Return [x, y] of the center of cell containing provided text 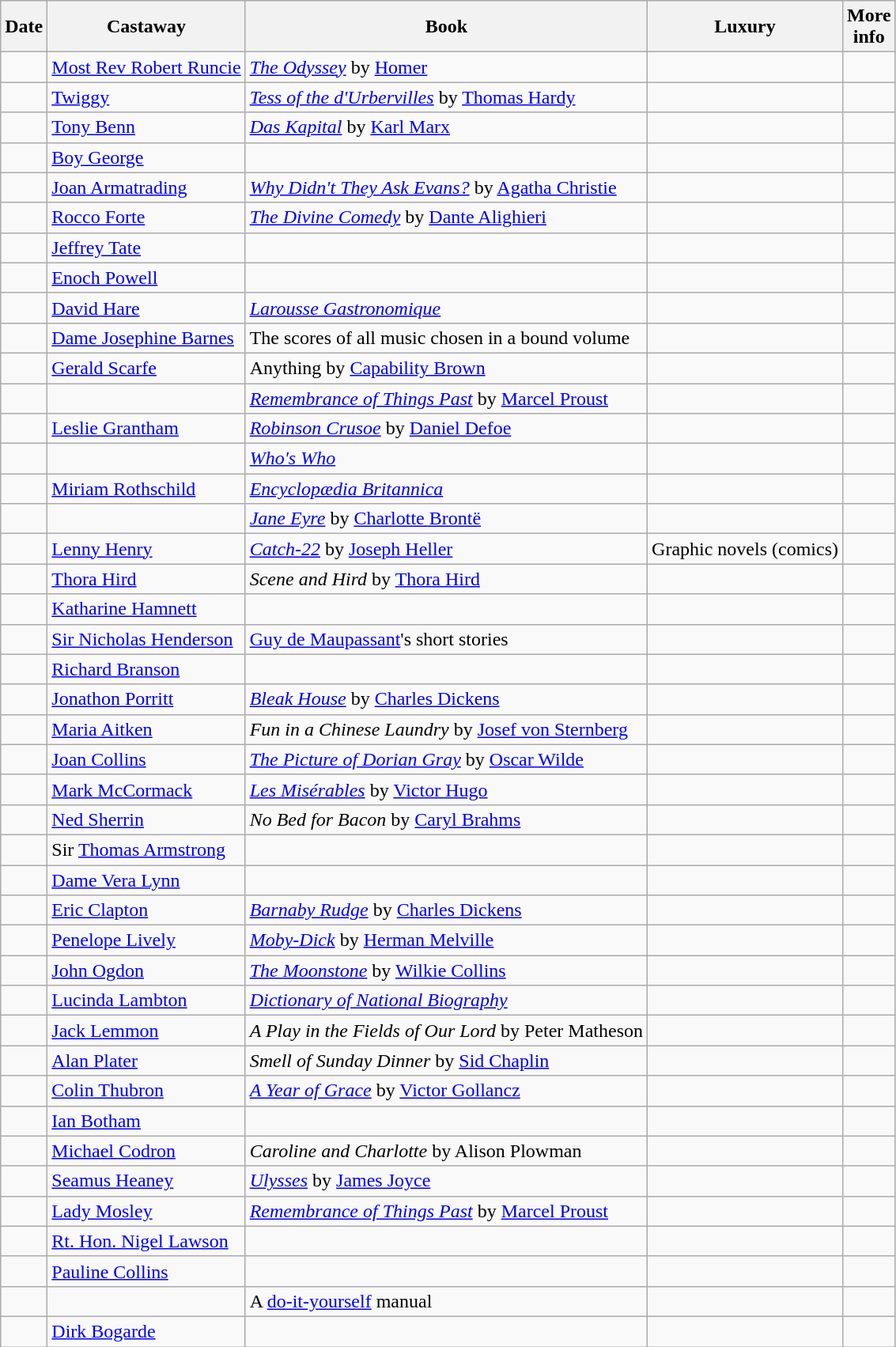
Jane Eyre by Charlotte Brontë [446, 519]
Dame Josephine Barnes [146, 338]
Most Rev Robert Runcie [146, 67]
Caroline and Charlotte by Alison Plowman [446, 1151]
Moby-Dick by Herman Melville [446, 940]
Dirk Bogarde [146, 1331]
Bleak House by Charles Dickens [446, 699]
Anything by Capability Brown [446, 368]
A do-it-yourself manual [446, 1301]
Guy de Maupassant's short stories [446, 639]
Penelope Lively [146, 940]
Sir Thomas Armstrong [146, 849]
Richard Branson [146, 669]
Graphic novels (comics) [745, 549]
A Year of Grace by Victor Gollancz [446, 1091]
Fun in a Chinese Laundry by Josef von Sternberg [446, 729]
Ned Sherrin [146, 819]
Twiggy [146, 97]
The Divine Comedy by Dante Alighieri [446, 218]
John Ogdon [146, 971]
Rocco Forte [146, 218]
Joan Collins [146, 759]
Das Kapital by Karl Marx [446, 127]
David Hare [146, 308]
Lucinda Lambton [146, 1001]
Les Misérables by Victor Hugo [446, 789]
Date [24, 27]
The Odyssey by Homer [446, 67]
Robinson Crusoe by Daniel Defoe [446, 429]
Barnaby Rudge by Charles Dickens [446, 910]
Jack Lemmon [146, 1031]
Luxury [745, 27]
No Bed for Bacon by Caryl Brahms [446, 819]
Lady Mosley [146, 1211]
Rt. Hon. Nigel Lawson [146, 1241]
Tony Benn [146, 127]
Enoch Powell [146, 278]
Jonathon Porritt [146, 699]
Who's Who [446, 459]
Gerald Scarfe [146, 368]
Joan Armatrading [146, 187]
Catch-22 by Joseph Heller [446, 549]
Katharine Hamnett [146, 609]
Smell of Sunday Dinner by Sid Chaplin [446, 1061]
The scores of all music chosen in a bound volume [446, 338]
Lenny Henry [146, 549]
Tess of the d'Urbervilles by Thomas Hardy [446, 97]
Boy George [146, 157]
Why Didn't They Ask Evans? by Agatha Christie [446, 187]
Moreinfo [870, 27]
Encyclopædia Britannica [446, 489]
Seamus Heaney [146, 1181]
Maria Aitken [146, 729]
Alan Plater [146, 1061]
Dame Vera Lynn [146, 880]
Castaway [146, 27]
Dictionary of National Biography [446, 1001]
Jeffrey Tate [146, 248]
Leslie Grantham [146, 429]
Sir Nicholas Henderson [146, 639]
Book [446, 27]
The Moonstone by Wilkie Collins [446, 971]
Ulysses by James Joyce [446, 1181]
Mark McCormack [146, 789]
Thora Hird [146, 579]
Pauline Collins [146, 1271]
Ian Botham [146, 1121]
Larousse Gastronomique [446, 308]
Colin Thubron [146, 1091]
Scene and Hird by Thora Hird [446, 579]
The Picture of Dorian Gray by Oscar Wilde [446, 759]
Michael Codron [146, 1151]
Eric Clapton [146, 910]
A Play in the Fields of Our Lord by Peter Matheson [446, 1031]
Miriam Rothschild [146, 489]
